Locate the cell with the specified text and output its (X, Y) center coordinate. 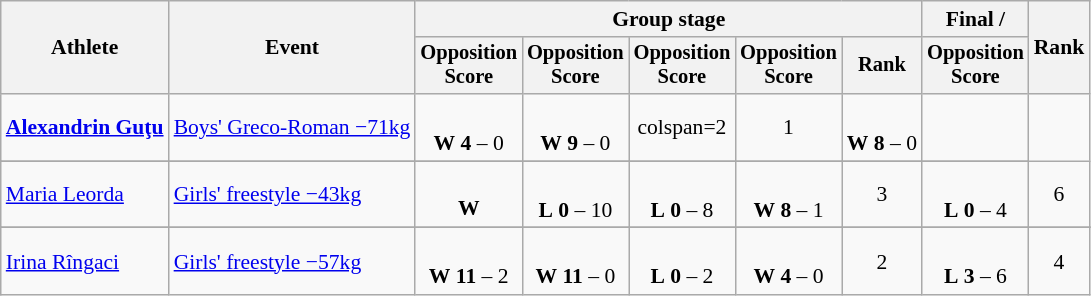
W 9 – 0 (576, 128)
6 (1060, 194)
W 8 – 0 (882, 128)
L 0 – 4 (976, 194)
W 8 – 1 (788, 194)
Final / (976, 19)
W 11 – 2 (468, 262)
L 3 – 6 (976, 262)
L 0 – 10 (576, 194)
Irina Rîngaci (85, 262)
W 11 – 0 (576, 262)
Group stage (668, 19)
W (468, 194)
Boys' Greco-Roman −71kg (292, 128)
Athlete (85, 48)
L 0 – 8 (682, 194)
Maria Leorda (85, 194)
Event (292, 48)
3 (882, 194)
4 (1060, 262)
1 (788, 128)
Alexandrin Guţu (85, 128)
L 0 – 2 (682, 262)
Girls' freestyle −57kg (292, 262)
colspan=2 (682, 128)
2 (882, 262)
Girls' freestyle −43kg (292, 194)
